Identify which cell holds the provided text, then report its [x, y] central coordinate. 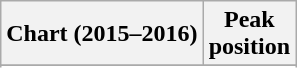
Chart (2015–2016) [102, 34]
Peak position [249, 34]
